Scan for the cell matching the given text and deliver its [x, y] coordinate at center. 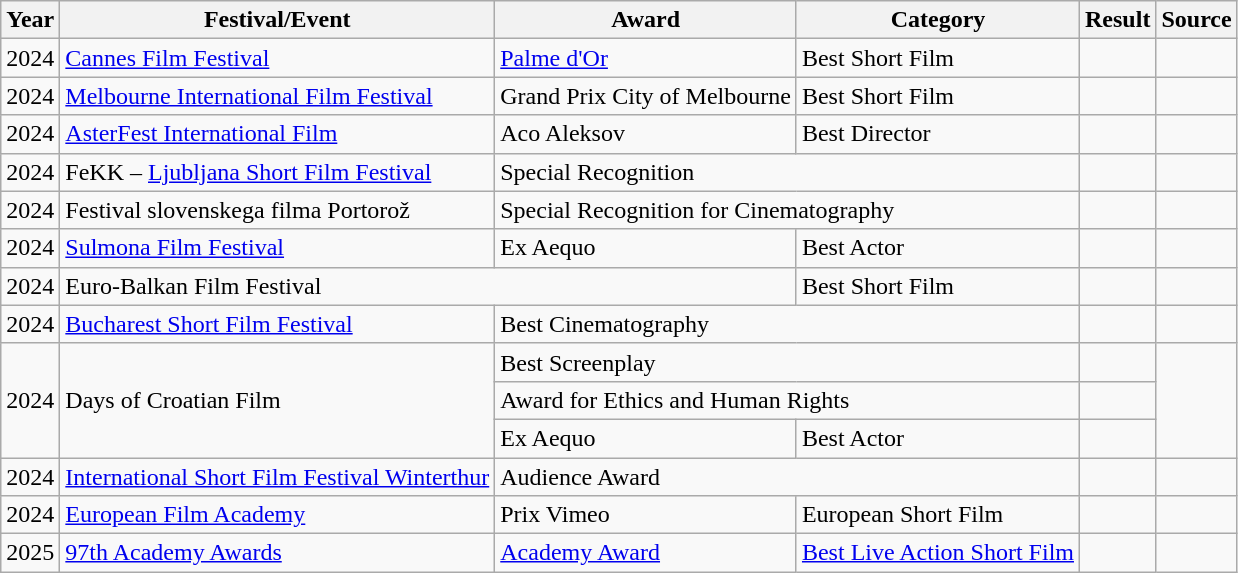
International Short Film Festival Winterthur [278, 477]
Bucharest Short Film Festival [278, 324]
Prix Vimeo [646, 515]
AsterFest International Film [278, 134]
European Short Film [938, 515]
2025 [30, 553]
Sulmona Film Festival [278, 248]
Award [646, 20]
Best Director [938, 134]
FeKK – Ljubljana Short Film Festival [278, 172]
97th Academy Awards [278, 553]
Cannes Film Festival [278, 58]
Academy Award [646, 553]
Source [1196, 20]
Audience Award [788, 477]
Melbourne International Film Festival [278, 96]
Days of Croatian Film [278, 400]
Best Live Action Short Film [938, 553]
Best Screenplay [788, 362]
Result [1118, 20]
Year [30, 20]
Festival/Event [278, 20]
Best Cinematography [788, 324]
Award for Ethics and Human Rights [788, 400]
European Film Academy [278, 515]
Aco Aleksov [646, 134]
Grand Prix City of Melbourne [646, 96]
Euro-Balkan Film Festival [428, 286]
Palme d'Or [646, 58]
Special Recognition for Cinematography [788, 210]
Special Recognition [788, 172]
Festival slovenskega filma Portorož [278, 210]
Category [938, 20]
